Return the (x, y) coordinate for the center point of the cell that contains the specified text.  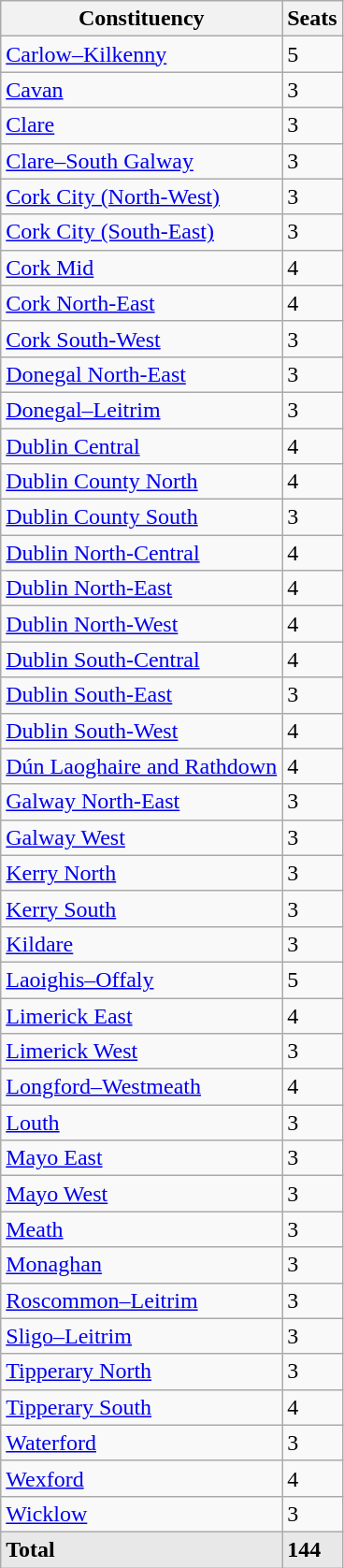
Cork City (South-East) (142, 232)
Dublin South-West (142, 731)
144 (312, 1549)
Cork North-East (142, 303)
Louth (142, 1123)
Clare–South Galway (142, 161)
Kerry North (142, 873)
Donegal North-East (142, 374)
Total (142, 1549)
Dublin North-West (142, 624)
Galway North-East (142, 802)
Donegal–Leitrim (142, 410)
Wexford (142, 1478)
Roscommon–Leitrim (142, 1300)
Monaghan (142, 1265)
Wicklow (142, 1514)
Dublin North-Central (142, 553)
Clare (142, 125)
Dublin County South (142, 517)
Galway West (142, 837)
Dublin North-East (142, 588)
Cavan (142, 90)
Sligo–Leitrim (142, 1336)
Waterford (142, 1443)
Carlow–Kilkenny (142, 54)
Mayo West (142, 1194)
Cork South-West (142, 339)
Longford–Westmeath (142, 1087)
Limerick West (142, 1052)
Seats (312, 19)
Cork Mid (142, 268)
Kildare (142, 944)
Dublin Central (142, 446)
Tipperary South (142, 1407)
Tipperary North (142, 1372)
Cork City (North-West) (142, 196)
Laoighis–Offaly (142, 980)
Dublin County North (142, 482)
Meath (142, 1229)
Constituency (142, 19)
Dún Laoghaire and Rathdown (142, 766)
Dublin South-East (142, 695)
Kerry South (142, 908)
Dublin South-Central (142, 660)
Limerick East (142, 1015)
Mayo East (142, 1158)
